Find where the given text appears and provide that cell's center as [x, y] coordinate. 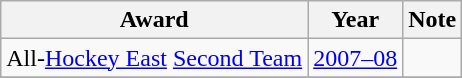
All-Hockey East Second Team [154, 58]
Year [356, 20]
2007–08 [356, 58]
Note [432, 20]
Award [154, 20]
